Scan for the cell matching the given text and deliver its [X, Y] coordinate at center. 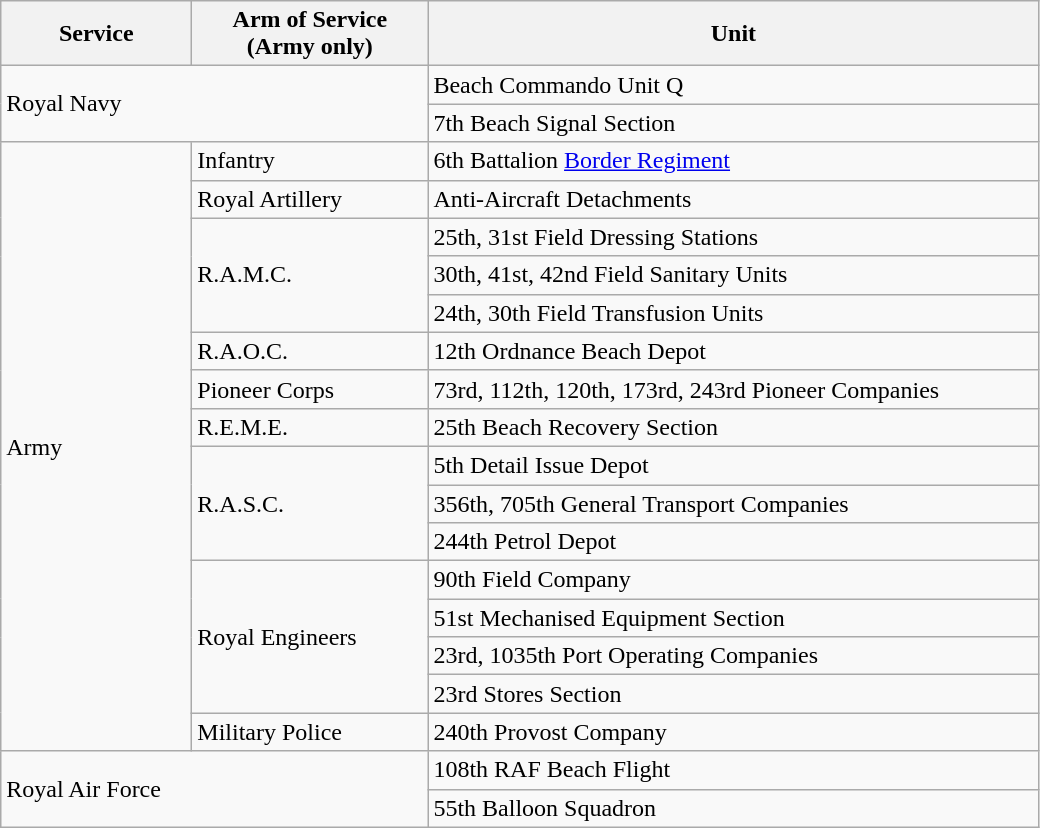
R.A.M.C. [310, 275]
Unit [734, 34]
Anti-Aircraft Detachments [734, 199]
30th, 41st, 42nd Field Sanitary Units [734, 275]
108th RAF Beach Flight [734, 770]
51st Mechanised Equipment Section [734, 618]
Royal Artillery [310, 199]
Royal Air Force [214, 789]
7th Beach Signal Section [734, 123]
25th, 31st Field Dressing Stations [734, 237]
356th, 705th General Transport Companies [734, 503]
R.E.M.E. [310, 427]
Royal Engineers [310, 637]
Arm of Service(Army only) [310, 34]
Service [96, 34]
R.A.O.C. [310, 351]
R.A.S.C. [310, 503]
73rd, 112th, 120th, 173rd, 243rd Pioneer Companies [734, 389]
23rd, 1035th Port Operating Companies [734, 656]
240th Provost Company [734, 732]
25th Beach Recovery Section [734, 427]
6th Battalion Border Regiment [734, 161]
Infantry [310, 161]
12th Ordnance Beach Depot [734, 351]
Pioneer Corps [310, 389]
Royal Navy [214, 104]
24th, 30th Field Transfusion Units [734, 313]
Beach Commando Unit Q [734, 85]
Military Police [310, 732]
Army [96, 446]
90th Field Company [734, 580]
23rd Stores Section [734, 694]
5th Detail Issue Depot [734, 465]
244th Petrol Depot [734, 542]
55th Balloon Squadron [734, 808]
